Extract the (x, y) coordinate from the center of the cell holding the provided text.  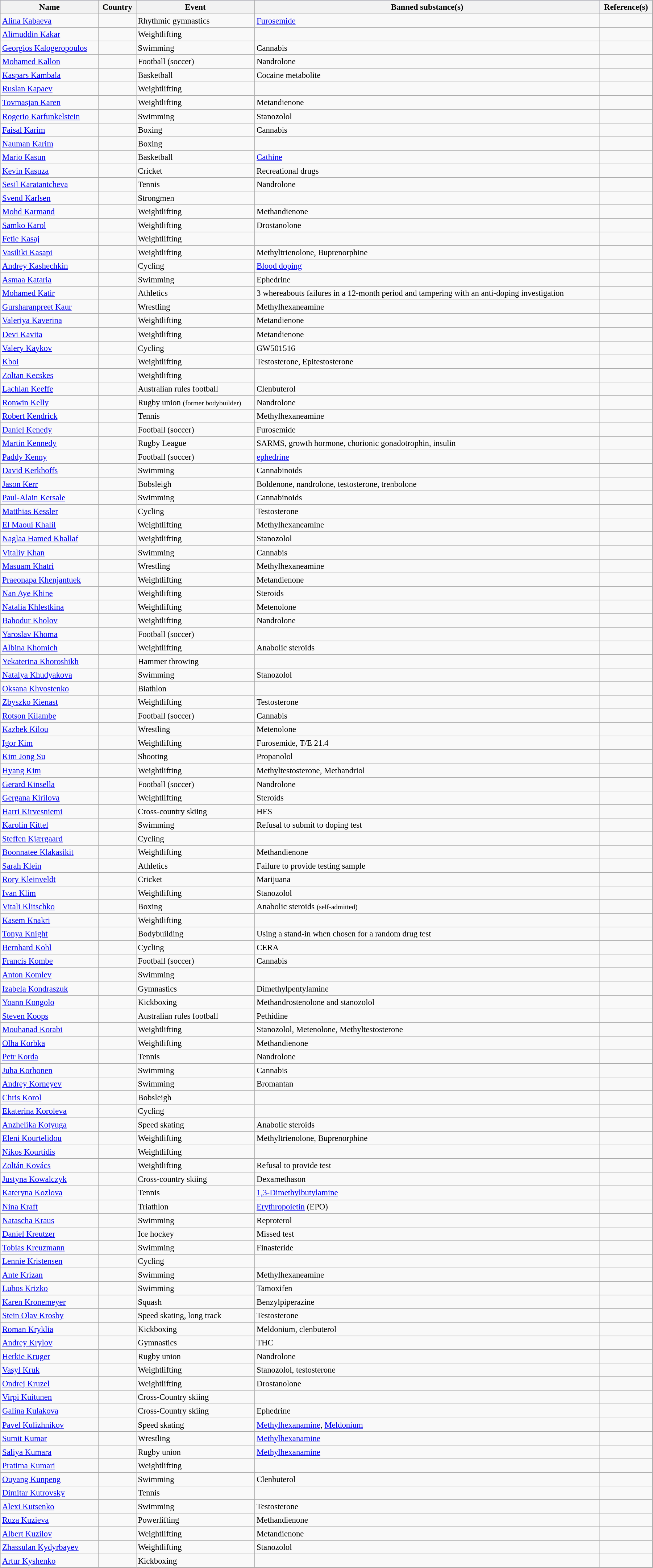
Event (195, 7)
Izabela Kondraszuk (50, 989)
Erythropoietin (EPO) (427, 1207)
Roman Kryklia (50, 1329)
Petr Korda (50, 1057)
Rugby union (former bodybuilder) (195, 402)
Stanozolol, testosterone (427, 1370)
Kasem Knakri (50, 920)
Albina Khomich (50, 648)
Natalya Khudyakova (50, 675)
Tobias Kreuzmann (50, 1248)
Missed test (427, 1234)
Yaroslav Khoma (50, 634)
Rory Kleinveldt (50, 880)
Gerard Kinsella (50, 784)
Alina Kabaeva (50, 21)
Vitaliy Khan (50, 553)
Lennie Kristensen (50, 1261)
Georgios Kalogeropoulos (50, 48)
Lachlan Keeffe (50, 389)
Furosemide, T/E 21.4 (427, 743)
Yoann Kongolo (50, 1002)
Zbyszko Kienast (50, 702)
Gursharanpreet Kaur (50, 307)
Benzylpiperazine (427, 1302)
Speed skating, long track (195, 1316)
Blood doping (427, 266)
Recreational drugs (427, 171)
Dimitar Kutrovsky (50, 1493)
THC (427, 1343)
Powerlifting (195, 1520)
Sarah Klein (50, 866)
Rogerio Karfunkelstein (50, 116)
Saliya Kumara (50, 1452)
Naglaa Hamed Khallaf (50, 539)
CERA (427, 948)
Vitali Klitschko (50, 907)
Oksana Khvostenko (50, 689)
Squash (195, 1302)
Rugby League (195, 443)
Mohamed Katir (50, 293)
Methylhexanamine, Meldonium (427, 1425)
El Maoui Khalil (50, 525)
Alimuddin Kakar (50, 34)
Albert Kuzilov (50, 1534)
Mohd Karmand (50, 212)
Zoltan Kecskes (50, 375)
Zoltán Kovács (50, 1166)
Martin Kennedy (50, 443)
Asmaa Kataria (50, 280)
3 whereabouts failures in a 12-month period and tampering with an anti-doping investigation (427, 293)
Dexamethason (427, 1179)
HES (427, 811)
Olha Korbka (50, 1043)
Reference(s) (626, 7)
Juha Korhonen (50, 1070)
Alexi Kutsenko (50, 1506)
Ronwin Kelly (50, 402)
Nan Aye Khine (50, 593)
Pavel Kulizhnikov (50, 1425)
Mario Kasun (50, 157)
Praeonapa Khenjantuek (50, 580)
Justyna Kowalczyk (50, 1179)
Matthias Kessler (50, 512)
Daniel Kenedy (50, 430)
Chris Korol (50, 1097)
Tovmasjan Karen (50, 103)
Triathlon (195, 1207)
Igor Kim (50, 743)
Zhassulan Kydyrbayev (50, 1547)
Testosterone, Epitestosterone (427, 361)
Mouhanad Korabi (50, 1029)
Pratima Kumari (50, 1465)
Mohamed Kallon (50, 62)
Karen Kronemeyer (50, 1302)
Boldenone, nandrolone, testosterone, trenbolone (427, 484)
Methandrostenolone and stanozolol (427, 1002)
Steffen Kjærgaard (50, 839)
Ante Krizan (50, 1275)
Andrey Kashechkin (50, 266)
Natalia Khlestkina (50, 607)
Biathlon (195, 689)
Ondrej Kruzel (50, 1384)
Nauman Karim (50, 144)
Bromantan (427, 1084)
Artur Kyshenko (50, 1561)
Jason Kerr (50, 484)
Valeriya Kaverina (50, 321)
ephedrine (427, 457)
Paul-Alain Kersale (50, 498)
Steven Koops (50, 1016)
Ruslan Kapaev (50, 89)
Faisal Karim (50, 130)
Ivan Klim (50, 893)
Sumit Kumar (50, 1438)
Using a stand-in when chosen for a random drug test (427, 934)
Kazbek Kilou (50, 729)
Pethidine (427, 1016)
Cocaine metabolite (427, 75)
Propanolol (427, 757)
Meldonium, clenbuterol (427, 1329)
Failure to provide testing sample (427, 866)
Hyang Kim (50, 770)
Samko Karol (50, 225)
Lubos Krizko (50, 1288)
Gergana Kirilova (50, 798)
Kateryna Kozlova (50, 1193)
Vasiliki Kasapi (50, 253)
Francis Kombe (50, 961)
Paddy Kenny (50, 457)
Anabolic steroids (self-admitted) (427, 907)
Bodybuilding (195, 934)
SARMS, growth hormone, chorionic gonadotrophin, insulin (427, 443)
Bahodur Kholov (50, 621)
Kboi (50, 361)
Stanozolol, Metenolone, Methyltestosterone (427, 1029)
1,3-Dimethylbutylamine (427, 1193)
Refusal to provide test (427, 1166)
Boonnatee Klakasikit (50, 852)
Anzhelika Kotyuga (50, 1125)
Vasyl Kruk (50, 1370)
Stein Olav Krosby (50, 1316)
Name (50, 7)
Devi Kavita (50, 334)
Refusal to submit to doping test (427, 825)
Finasteride (427, 1248)
Daniel Kreutzer (50, 1234)
Svend Karlsen (50, 198)
Masuam Khatri (50, 566)
Fetie Kasaj (50, 239)
Andrey Korneyev (50, 1084)
Banned substance(s) (427, 7)
Ekaterina Koroleva (50, 1111)
Valery Kaykov (50, 348)
Strongmen (195, 198)
Tamoxifen (427, 1288)
Shooting (195, 757)
Kaspars Kambala (50, 75)
Karolin Kittel (50, 825)
GW501516 (427, 348)
Ouyang Kunpeng (50, 1479)
Country (117, 7)
Herkie Kruger (50, 1357)
Harri Kirvesniemi (50, 811)
Andrey Krylov (50, 1343)
Rotson Kilambe (50, 716)
Kevin Kasuza (50, 171)
Marijuana (427, 880)
Anton Komlev (50, 975)
Nina Kraft (50, 1207)
Sesil Karatantcheva (50, 185)
Virpi Kuitunen (50, 1398)
Ice hockey (195, 1234)
David Kerkhoffs (50, 471)
Hammer throwing (195, 661)
Ruza Kuzieva (50, 1520)
Nikos Kourtidis (50, 1152)
Methyltestosterone, Methandriol (427, 770)
Cathine (427, 157)
Kim Jong Su (50, 757)
Robert Kendrick (50, 416)
Dimethylpentylamine (427, 989)
Rhythmic gymnastics (195, 21)
Bernhard Kohl (50, 948)
Tonya Knight (50, 934)
Reproterol (427, 1220)
Eleni Kourtelidou (50, 1138)
Yekaterina Khoroshikh (50, 661)
Galina Kulakova (50, 1411)
Natascha Kraus (50, 1220)
